Determine the [X, Y] coordinate at the center of the cell enclosing the given text.  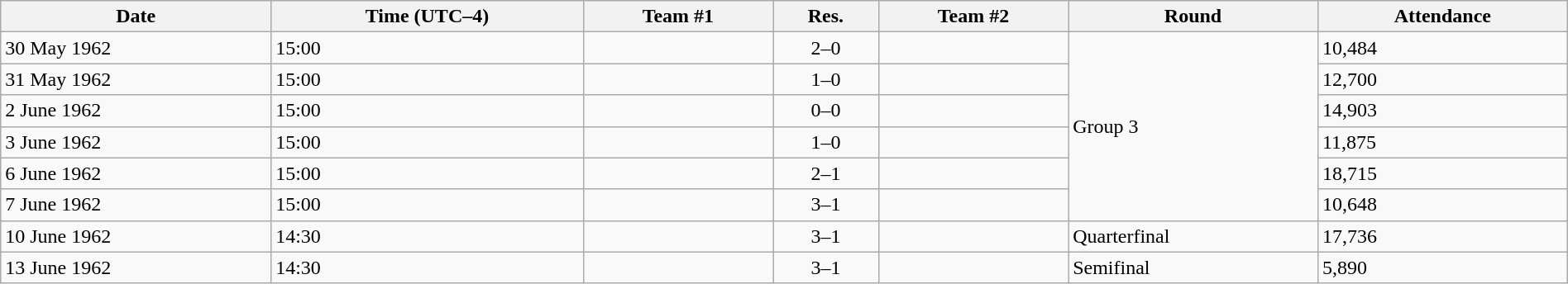
Date [136, 17]
18,715 [1442, 173]
30 May 1962 [136, 48]
10 June 1962 [136, 236]
Semifinal [1193, 267]
10,484 [1442, 48]
Team #1 [678, 17]
31 May 1962 [136, 79]
11,875 [1442, 142]
2 June 1962 [136, 111]
10,648 [1442, 205]
2–1 [825, 173]
Team #2 [973, 17]
Round [1193, 17]
5,890 [1442, 267]
7 June 1962 [136, 205]
14,903 [1442, 111]
13 June 1962 [136, 267]
6 June 1962 [136, 173]
12,700 [1442, 79]
Time (UTC–4) [428, 17]
0–0 [825, 111]
17,736 [1442, 236]
3 June 1962 [136, 142]
Group 3 [1193, 126]
Quarterfinal [1193, 236]
2–0 [825, 48]
Res. [825, 17]
Attendance [1442, 17]
